From the cell containing the given text, extract its center point as (X, Y) coordinate. 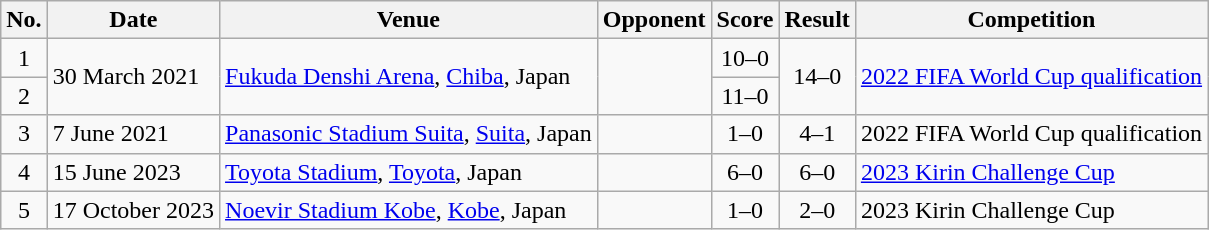
17 October 2023 (133, 210)
Noevir Stadium Kobe, Kobe, Japan (409, 210)
1 (24, 58)
4–1 (817, 134)
Date (133, 20)
3 (24, 134)
Competition (1031, 20)
2–0 (817, 210)
15 June 2023 (133, 172)
2 (24, 96)
Panasonic Stadium Suita, Suita, Japan (409, 134)
Opponent (654, 20)
Score (745, 20)
30 March 2021 (133, 77)
5 (24, 210)
11–0 (745, 96)
Result (817, 20)
7 June 2021 (133, 134)
10–0 (745, 58)
Toyota Stadium, Toyota, Japan (409, 172)
Fukuda Denshi Arena, Chiba, Japan (409, 77)
No. (24, 20)
Venue (409, 20)
14–0 (817, 77)
4 (24, 172)
